Determine the (X, Y) coordinate at the center of the cell enclosing the given text.  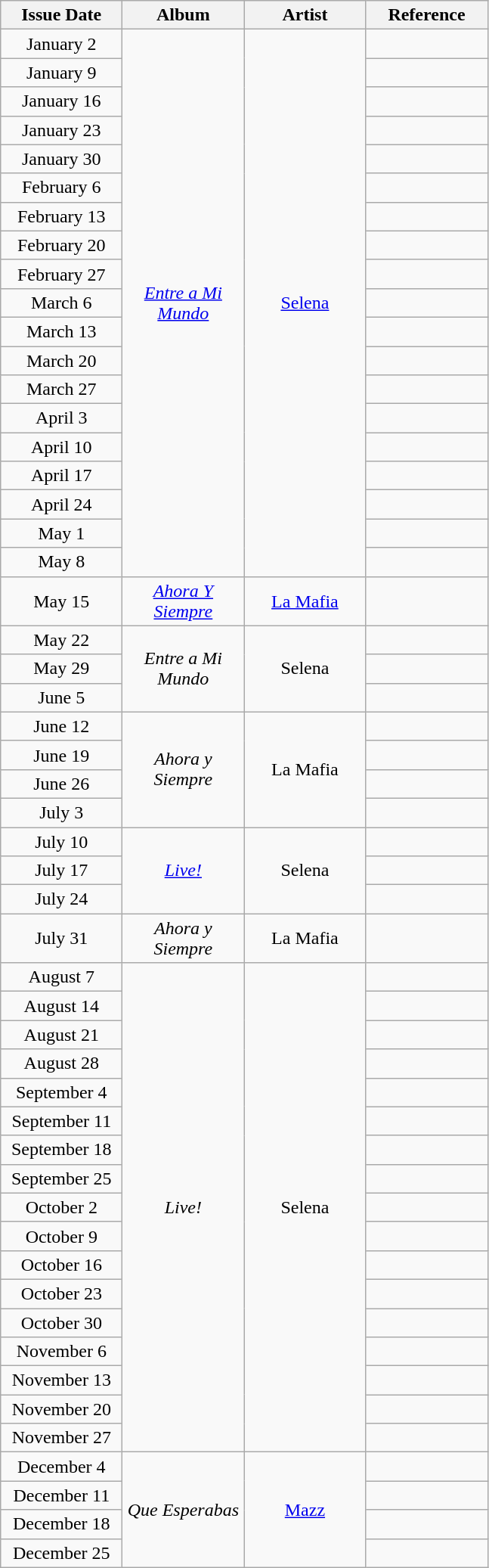
Artist (305, 15)
December 4 (62, 1467)
July 17 (62, 871)
July 3 (62, 812)
October 30 (62, 1323)
December 18 (62, 1524)
May 29 (62, 669)
September 11 (62, 1121)
September 4 (62, 1092)
January 23 (62, 130)
April 24 (62, 505)
June 5 (62, 697)
February 6 (62, 188)
August 14 (62, 1006)
Ahora Y Siempre (183, 601)
March 27 (62, 390)
January 16 (62, 101)
October 23 (62, 1293)
May 15 (62, 601)
August 21 (62, 1035)
February 20 (62, 245)
November 6 (62, 1352)
September 25 (62, 1178)
July 24 (62, 899)
November 20 (62, 1409)
September 18 (62, 1150)
February 27 (62, 274)
June 19 (62, 755)
Mazz (305, 1510)
May 22 (62, 640)
November 27 (62, 1438)
Reference (426, 15)
June 12 (62, 726)
December 11 (62, 1495)
April 10 (62, 447)
June 26 (62, 784)
January 9 (62, 73)
Album (183, 15)
December 25 (62, 1553)
January 2 (62, 44)
October 2 (62, 1207)
March 6 (62, 303)
February 13 (62, 216)
August 7 (62, 977)
October 9 (62, 1236)
May 1 (62, 533)
November 13 (62, 1380)
March 13 (62, 331)
Que Esperabas (183, 1510)
April 17 (62, 476)
January 30 (62, 159)
October 16 (62, 1265)
May 8 (62, 562)
July 10 (62, 842)
March 20 (62, 361)
August 28 (62, 1063)
Issue Date (62, 15)
April 3 (62, 418)
July 31 (62, 938)
